Scan for the cell matching the given text and deliver its (x, y) coordinate at center. 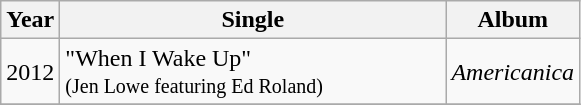
Year (30, 20)
Album (513, 20)
2012 (30, 72)
"When I Wake Up"(Jen Lowe featuring Ed Roland) (253, 72)
Americanica (513, 72)
Single (253, 20)
